Identify which cell holds the provided text, then report its (X, Y) central coordinate. 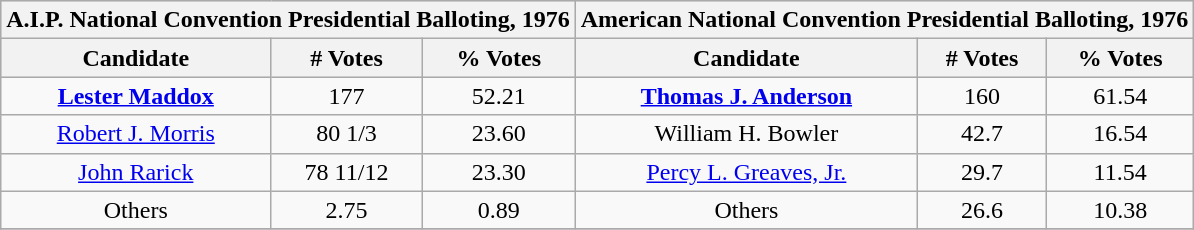
61.54 (1120, 96)
American National Convention Presidential Balloting, 1976 (884, 20)
11.54 (1120, 172)
80 1/3 (347, 134)
0.89 (498, 210)
177 (347, 96)
78 11/12 (347, 172)
23.30 (498, 172)
William H. Bowler (746, 134)
Thomas J. Anderson (746, 96)
John Rarick (136, 172)
A.I.P. National Convention Presidential Balloting, 1976 (288, 20)
Lester Maddox (136, 96)
16.54 (1120, 134)
26.6 (982, 210)
42.7 (982, 134)
29.7 (982, 172)
Percy L. Greaves, Jr. (746, 172)
23.60 (498, 134)
Robert J. Morris (136, 134)
52.21 (498, 96)
2.75 (347, 210)
10.38 (1120, 210)
160 (982, 96)
